Identify which cell holds the provided text, then report its (X, Y) central coordinate. 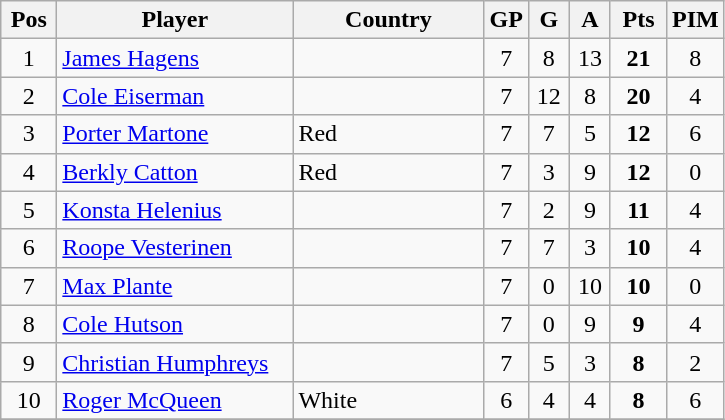
Christian Humphreys (175, 362)
Cole Eiserman (175, 96)
A (590, 20)
1 (29, 58)
Roope Vesterinen (175, 248)
James Hagens (175, 58)
Pts (638, 20)
Pos (29, 20)
Berkly Catton (175, 172)
Country (388, 20)
20 (638, 96)
PIM (696, 20)
Roger McQueen (175, 400)
11 (638, 210)
21 (638, 58)
Porter Martone (175, 134)
13 (590, 58)
White (388, 400)
Player (175, 20)
G (548, 20)
Konsta Helenius (175, 210)
GP (506, 20)
Cole Hutson (175, 324)
Max Plante (175, 286)
